Extract the (X, Y) coordinate from the center of the cell holding the provided text.  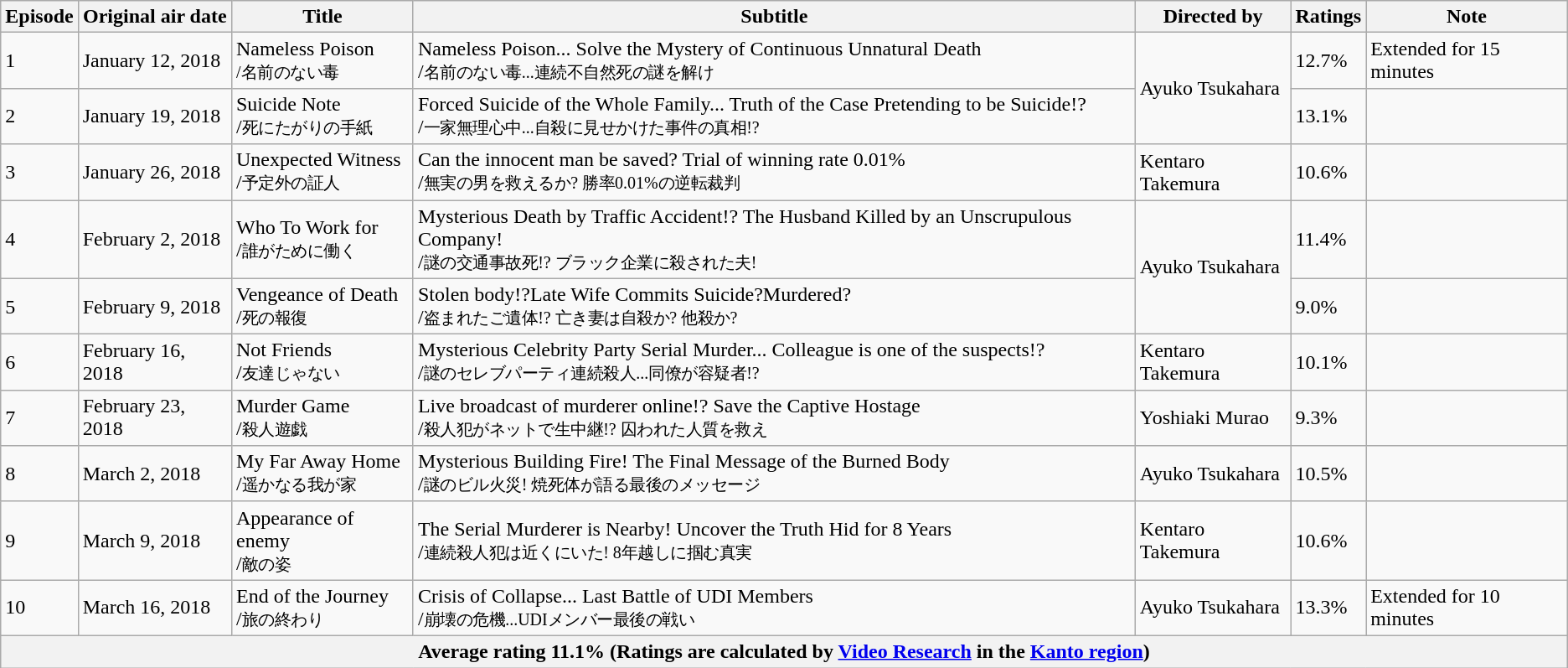
Mysterious Death by Traffic Accident!? The Husband Killed by an Unscrupulous Company!/謎の交通事故死!? ブラック企業に殺された夫! (774, 239)
Mysterious Building Fire! The Final Message of the Burned Body/謎のビル火災! 焼死体が語る最後のメッセージ (774, 474)
Title (322, 17)
Yoshiaki Murao (1213, 417)
February 2, 2018 (154, 239)
Forced Suicide of the Whole Family... Truth of the Case Pretending to be Suicide!?/一家無理心中...自殺に見せかけた事件の真相!? (774, 116)
13.3% (1328, 608)
Live broadcast of murderer online!? Save the Captive Hostage/殺人犯がネットで生中継!? 囚われた人質を救え (774, 417)
Extended for 15 minutes (1467, 60)
10 (39, 608)
Stolen body!?Late Wife Commits Suicide?Murdered?/盗まれたご遺体!? 亡き妻は自殺か? 他殺か? (774, 307)
My Far Away Home/遥かなる我が家 (322, 474)
March 9, 2018 (154, 541)
10.5% (1328, 474)
January 19, 2018 (154, 116)
Nameless Poison/名前のない毒 (322, 60)
February 23, 2018 (154, 417)
Directed by (1213, 17)
Subtitle (774, 17)
8 (39, 474)
Appearance of enemy/敵の姿 (322, 541)
Unexpected Witness/予定外の証人 (322, 173)
9.0% (1328, 307)
4 (39, 239)
Who To Work for/誰がために働く (322, 239)
March 16, 2018 (154, 608)
9 (39, 541)
6 (39, 362)
Mysterious Celebrity Party Serial Murder... Colleague is one of the suspects!?/謎のセレブパーティ連続殺人...同僚が容疑者!? (774, 362)
End of the Journey/旅の終わり (322, 608)
9.3% (1328, 417)
Note (1467, 17)
2 (39, 116)
Suicide Note/死にたがりの手紙 (322, 116)
Vengeance of Death/死の報復 (322, 307)
12.7% (1328, 60)
January 26, 2018 (154, 173)
13.1% (1328, 116)
March 2, 2018 (154, 474)
Extended for 10 minutes (1467, 608)
10.1% (1328, 362)
January 12, 2018 (154, 60)
Episode (39, 17)
Crisis of Collapse... Last Battle of UDI Members/崩壊の危機...UDIメンバー最後の戦い (774, 608)
1 (39, 60)
Original air date (154, 17)
11.4% (1328, 239)
Ratings (1328, 17)
Not Friends/友達じゃない (322, 362)
7 (39, 417)
Average rating 11.1% (Ratings are calculated by Video Research in the Kanto region) (784, 651)
Nameless Poison... Solve the Mystery of Continuous Unnatural Death/名前のない毒...連続不自然死の謎を解け (774, 60)
The Serial Murderer is Nearby! Uncover the Truth Hid for 8 Years/連続殺人犯は近くにいた! 8年越しに掴む真実 (774, 541)
February 16, 2018 (154, 362)
5 (39, 307)
3 (39, 173)
February 9, 2018 (154, 307)
Murder Game/殺人遊戯 (322, 417)
Can the innocent man be saved? Trial of winning rate 0.01%/無実の男を救えるか? 勝率0.01%の逆転裁判 (774, 173)
